For the text-containing cell, return its midpoint in [x, y] coordinate format. 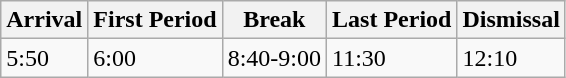
First Period [155, 20]
Last Period [392, 20]
Dismissal [511, 20]
5:50 [44, 58]
8:40-9:00 [274, 58]
Break [274, 20]
Arrival [44, 20]
11:30 [392, 58]
6:00 [155, 58]
12:10 [511, 58]
